From the cell containing the given text, extract its center point as [X, Y] coordinate. 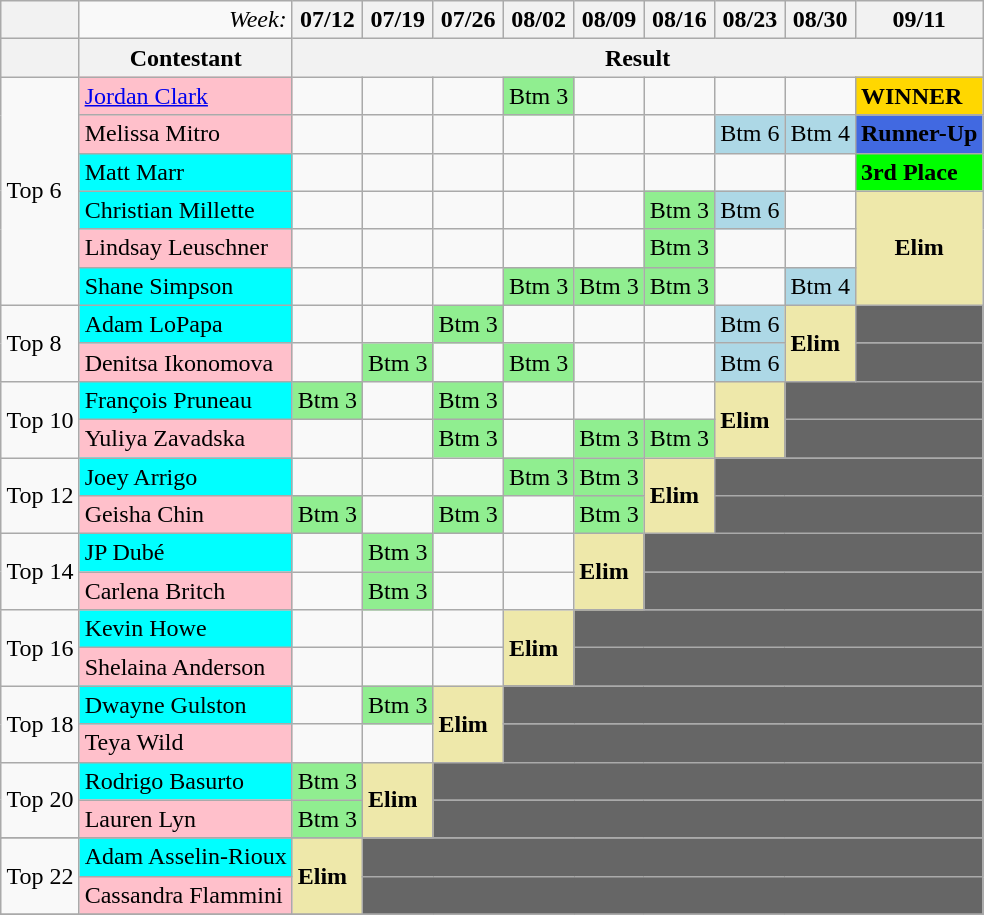
Top 6 [40, 191]
Kevin Howe [186, 629]
Cassandra Flammini [186, 895]
Top 16 [40, 648]
09/11 [919, 20]
Melissa Mitro [186, 134]
Joey Arrigo [186, 477]
Lauren Lyn [186, 819]
Result [638, 58]
Yuliya Zavadska [186, 438]
Jordan Clark [186, 96]
Rodrigo Basurto [186, 781]
Week: [186, 20]
07/19 [398, 20]
Adam LoPapa [186, 324]
08/16 [679, 20]
08/02 [538, 20]
Lindsay Leuschner [186, 248]
Top 14 [40, 572]
Geisha Chin [186, 515]
Shane Simpson [186, 286]
Top 22 [40, 876]
07/26 [468, 20]
3rd Place [919, 172]
Christian Millette [186, 210]
Top 18 [40, 724]
Shelaina Anderson [186, 667]
Top 20 [40, 800]
08/30 [820, 20]
Runner-Up [919, 134]
Carlena Britch [186, 591]
Top 10 [40, 419]
Dwayne Gulston [186, 705]
08/09 [609, 20]
Contestant [186, 58]
08/23 [750, 20]
Adam Asselin-Rioux [186, 857]
JP Dubé [186, 553]
Top 12 [40, 496]
Matt Marr [186, 172]
WINNER [919, 96]
Teya Wild [186, 743]
07/12 [327, 20]
Top 8 [40, 343]
Denitsa Ikonomova [186, 362]
François Pruneau [186, 400]
